Identify which cell holds the provided text, then report its [x, y] central coordinate. 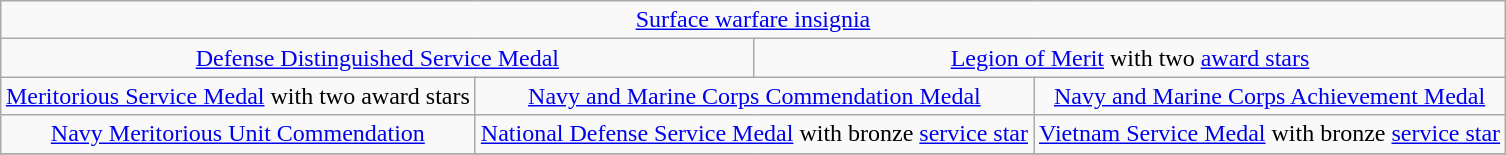
Navy and Marine Corps Commendation Medal [754, 96]
Legion of Merit with two award stars [1130, 58]
National Defense Service Medal with bronze service star [754, 134]
Navy and Marine Corps Achievement Medal [1270, 96]
Navy Meritorious Unit Commendation [238, 134]
Surface warfare insignia [752, 20]
Vietnam Service Medal with bronze service star [1270, 134]
Defense Distinguished Service Medal [377, 58]
Meritorious Service Medal with two award stars [238, 96]
